Capture the cell that displays the provided text and extract its [x, y] central coordinate. 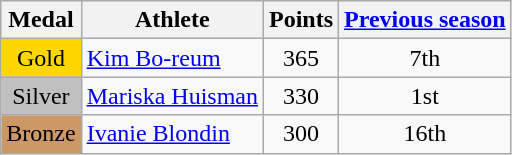
Medal [41, 20]
Athlete [172, 20]
Silver [41, 96]
Kim Bo-reum [172, 58]
Gold [41, 58]
Bronze [41, 134]
1st [426, 96]
330 [300, 96]
Points [300, 20]
365 [300, 58]
Mariska Huisman [172, 96]
Previous season [426, 20]
7th [426, 58]
300 [300, 134]
Ivanie Blondin [172, 134]
16th [426, 134]
